Capture the cell that displays the provided text and extract its (X, Y) central coordinate. 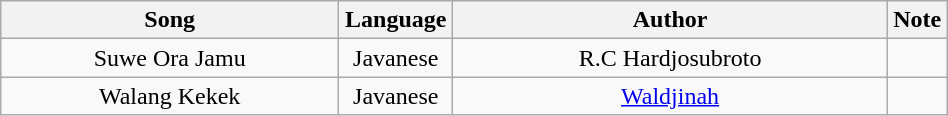
Language (396, 20)
Suwe Ora Jamu (170, 58)
Song (170, 20)
R.C Hardjosubroto (670, 58)
Walang Kekek (170, 96)
Note (917, 20)
Waldjinah (670, 96)
Author (670, 20)
